From the cell containing the given text, extract its center point as (x, y) coordinate. 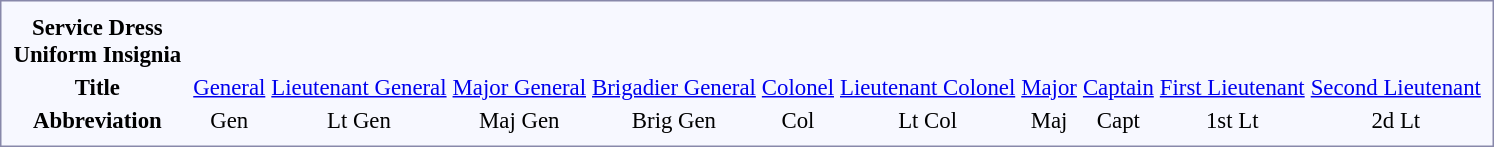
General (230, 87)
Service DressUniform Insignia (98, 40)
2d Lt (1396, 120)
Title (98, 87)
Major General (519, 87)
Major (1050, 87)
Maj Gen (519, 120)
Captain (1118, 87)
Abbreviation (98, 120)
Lt Col (927, 120)
Lt Gen (359, 120)
1st Lt (1232, 120)
Colonel (798, 87)
Second Lieutenant (1396, 87)
Maj (1050, 120)
Brig Gen (674, 120)
Capt (1118, 120)
Gen (230, 120)
Col (798, 120)
Lieutenant Colonel (927, 87)
Brigadier General (674, 87)
Lieutenant General (359, 87)
First Lieutenant (1232, 87)
